Capture the cell that displays the provided text and extract its [X, Y] central coordinate. 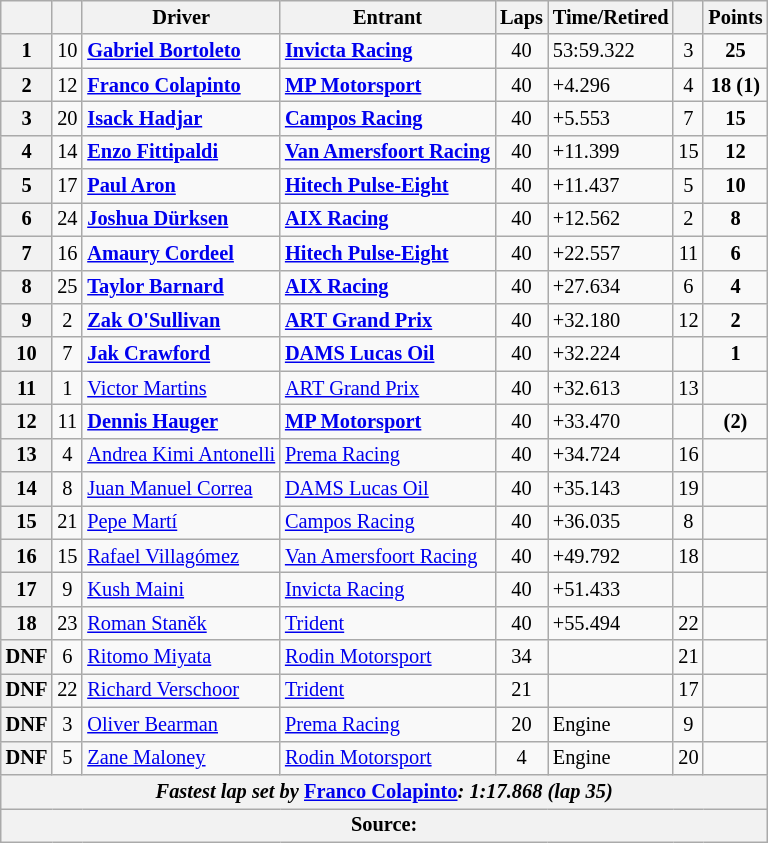
Enzo Fittipaldi [181, 152]
+5.553 [611, 118]
Dennis Hauger [181, 421]
24 [67, 219]
+11.437 [611, 186]
Isack Hadjar [181, 118]
+32.613 [611, 388]
+4.296 [611, 85]
53:59.322 [611, 51]
Franco Colapinto [181, 85]
Laps [522, 17]
Kush Maini [181, 589]
+35.143 [611, 489]
Andrea Kimi Antonelli [181, 455]
Taylor Barnard [181, 287]
Roman Staněk [181, 623]
Zane Maloney [181, 758]
Joshua Dürksen [181, 219]
Gabriel Bortoleto [181, 51]
Oliver Bearman [181, 724]
Rafael Villagómez [181, 556]
18 (1) [735, 85]
Paul Aron [181, 186]
23 [67, 623]
+33.470 [611, 421]
19 [688, 489]
+55.494 [611, 623]
34 [522, 657]
Jak Crawford [181, 354]
(2) [735, 421]
+51.433 [611, 589]
Driver [181, 17]
+34.724 [611, 455]
Points [735, 17]
+49.792 [611, 556]
Ritomo Miyata [181, 657]
Source: [384, 825]
Entrant [388, 17]
Amaury Cordeel [181, 253]
Time/Retired [611, 17]
+12.562 [611, 219]
+32.224 [611, 354]
+22.557 [611, 253]
+11.399 [611, 152]
Victor Martins [181, 388]
Fastest lap set by Franco Colapinto: 1:17.868 (lap 35) [384, 791]
Juan Manuel Correa [181, 489]
Richard Verschoor [181, 690]
+27.634 [611, 287]
Zak O'Sullivan [181, 320]
+32.180 [611, 320]
+36.035 [611, 522]
Pepe Martí [181, 522]
